Locate the cell with the specified text and output its [x, y] center coordinate. 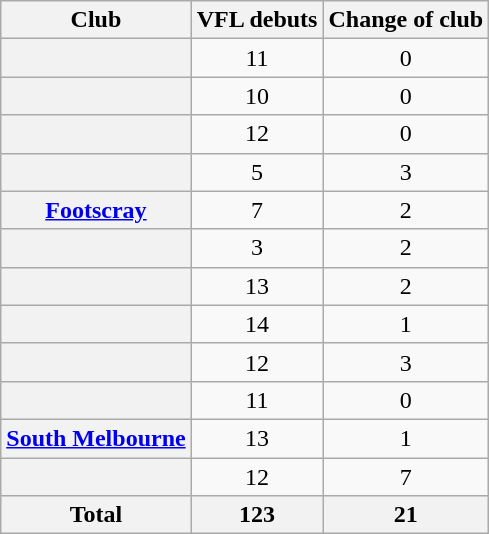
5 [257, 172]
14 [257, 324]
21 [406, 515]
Total [96, 515]
10 [257, 96]
Change of club [406, 20]
Club [96, 20]
Footscray [96, 210]
123 [257, 515]
South Melbourne [96, 438]
VFL debuts [257, 20]
